Determine the [x, y] coordinate at the center of the cell enclosing the given text.  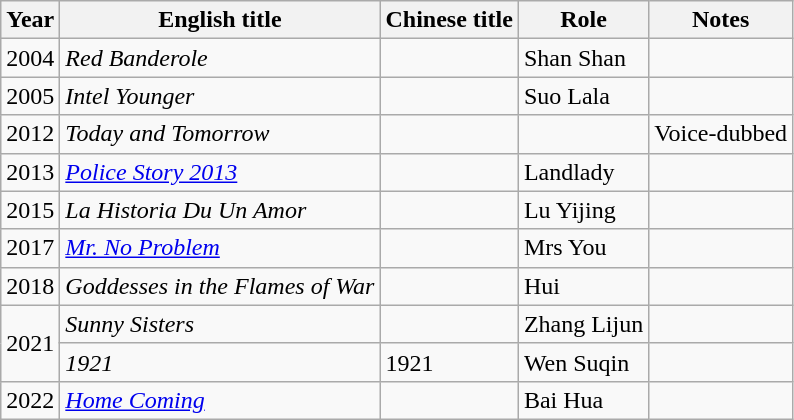
Hui [583, 286]
Goddesses in the Flames of War [220, 286]
Landlady [583, 172]
Mrs You [583, 248]
Shan Shan [583, 58]
Wen Suqin [583, 362]
Mr. No Problem [220, 248]
Year [30, 20]
2013 [30, 172]
Intel Younger [220, 96]
Police Story 2013 [220, 172]
2017 [30, 248]
Today and Tomorrow [220, 134]
La Historia Du Un Amor [220, 210]
Chinese title [449, 20]
Home Coming [220, 400]
2015 [30, 210]
Bai Hua [583, 400]
English title [220, 20]
2022 [30, 400]
2012 [30, 134]
2018 [30, 286]
2005 [30, 96]
Lu Yijing [583, 210]
Role [583, 20]
Notes [721, 20]
Suo Lala [583, 96]
2004 [30, 58]
Red Banderole [220, 58]
Sunny Sisters [220, 324]
Zhang Lijun [583, 324]
Voice-dubbed [721, 134]
2021 [30, 343]
